Determine the [x, y] coordinate at the center of the cell enclosing the given text.  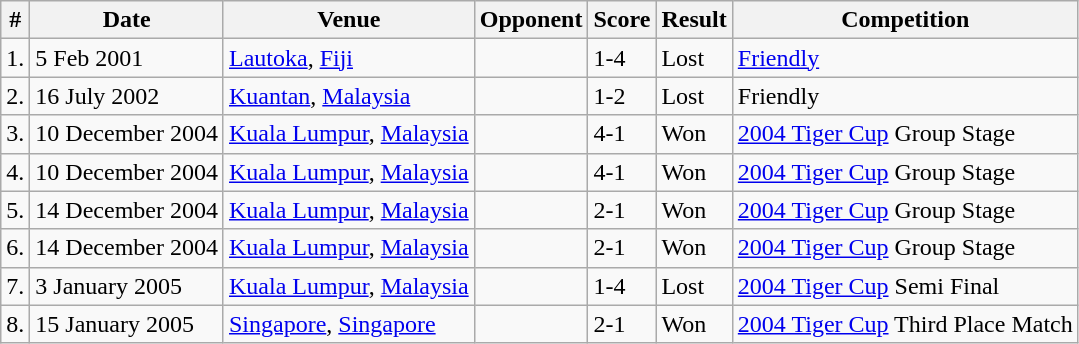
6. [16, 248]
Result [694, 20]
2. [16, 96]
Date [127, 20]
16 July 2002 [127, 96]
Score [622, 20]
Lautoka, Fiji [348, 58]
3. [16, 134]
Kuantan, Malaysia [348, 96]
1-2 [622, 96]
15 January 2005 [127, 324]
8. [16, 324]
4. [16, 172]
2004 Tiger Cup Third Place Match [905, 324]
2004 Tiger Cup Semi Final [905, 286]
Competition [905, 20]
5 Feb 2001 [127, 58]
# [16, 20]
1. [16, 58]
7. [16, 286]
Opponent [531, 20]
Venue [348, 20]
5. [16, 210]
3 January 2005 [127, 286]
Singapore, Singapore [348, 324]
